Return (X, Y) of the center of cell containing provided text 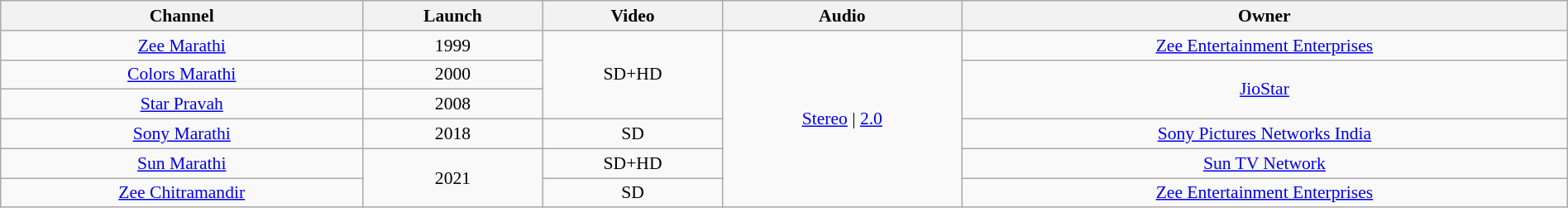
Launch (453, 16)
Star Pravah (182, 104)
Sony Pictures Networks India (1265, 134)
1999 (453, 46)
Stereo | 2.0 (842, 119)
2008 (453, 104)
Sony Marathi (182, 134)
2018 (453, 134)
Channel (182, 16)
Audio (842, 16)
Zee Marathi (182, 46)
Video (633, 16)
Sun Marathi (182, 163)
Zee Chitramandir (182, 193)
Sun TV Network (1265, 163)
2000 (453, 75)
JioStar (1265, 89)
2021 (453, 177)
Colors Marathi (182, 75)
Owner (1265, 16)
